Search for the cell housing the specified text and yield its [x, y] center coordinate. 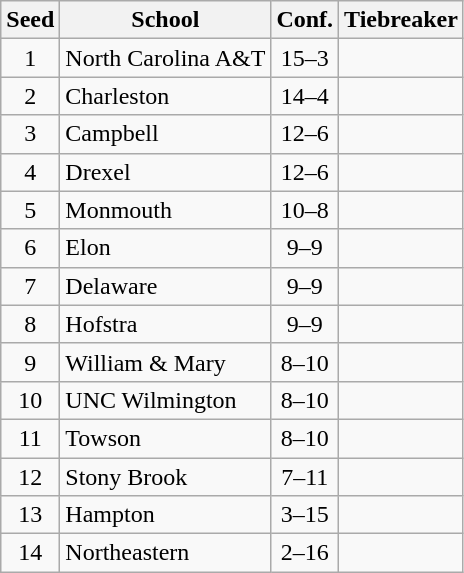
12 [30, 477]
15–3 [305, 58]
5 [30, 210]
North Carolina A&T [166, 58]
8 [30, 324]
School [166, 20]
4 [30, 172]
Elon [166, 248]
3 [30, 134]
Tiebreaker [402, 20]
2 [30, 96]
Charleston [166, 96]
Drexel [166, 172]
Hofstra [166, 324]
14–4 [305, 96]
13 [30, 515]
11 [30, 438]
10 [30, 400]
Monmouth [166, 210]
3–15 [305, 515]
9 [30, 362]
Seed [30, 20]
7 [30, 286]
Delaware [166, 286]
Towson [166, 438]
Campbell [166, 134]
Conf. [305, 20]
Northeastern [166, 553]
William & Mary [166, 362]
Stony Brook [166, 477]
1 [30, 58]
7–11 [305, 477]
Hampton [166, 515]
UNC Wilmington [166, 400]
14 [30, 553]
6 [30, 248]
10–8 [305, 210]
2–16 [305, 553]
